Determine the (X, Y) coordinate at the center of the cell enclosing the given text.  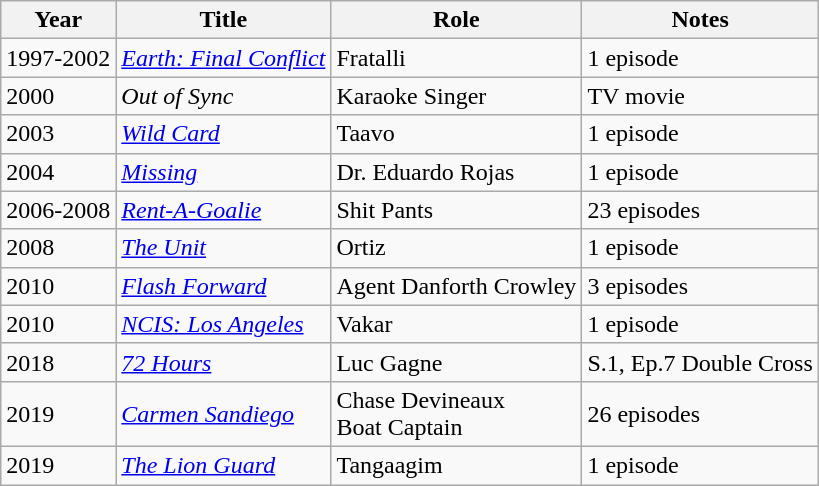
The Unit (224, 248)
TV movie (700, 96)
Shit Pants (456, 210)
Rent-A-Goalie (224, 210)
23 episodes (700, 210)
Fratalli (456, 58)
S.1, Ep.7 Double Cross (700, 362)
Notes (700, 20)
2018 (58, 362)
2004 (58, 172)
Title (224, 20)
Luc Gagne (456, 362)
Vakar (456, 324)
The Lion Guard (224, 465)
Earth: Final Conflict (224, 58)
Ortiz (456, 248)
3 episodes (700, 286)
Agent Danforth Crowley (456, 286)
2000 (58, 96)
Out of Sync (224, 96)
Year (58, 20)
72 Hours (224, 362)
Role (456, 20)
Carmen Sandiego (224, 414)
Wild Card (224, 134)
NCIS: Los Angeles (224, 324)
Chase DevineauxBoat Captain (456, 414)
Dr. Eduardo Rojas (456, 172)
2003 (58, 134)
Flash Forward (224, 286)
26 episodes (700, 414)
2006-2008 (58, 210)
2008 (58, 248)
Missing (224, 172)
Karaoke Singer (456, 96)
Taavo (456, 134)
1997-2002 (58, 58)
Tangaagim (456, 465)
